Find where the given text appears and provide that cell's center as [x, y] coordinate. 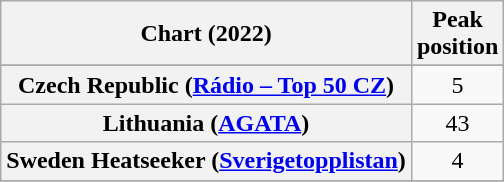
5 [457, 85]
Sweden Heatseeker (Sverigetopplistan) [206, 161]
Czech Republic (Rádio – Top 50 CZ) [206, 85]
Lithuania (AGATA) [206, 123]
Peakposition [457, 34]
43 [457, 123]
Chart (2022) [206, 34]
4 [457, 161]
